Extract the [X, Y] coordinate from the center of the cell holding the provided text.  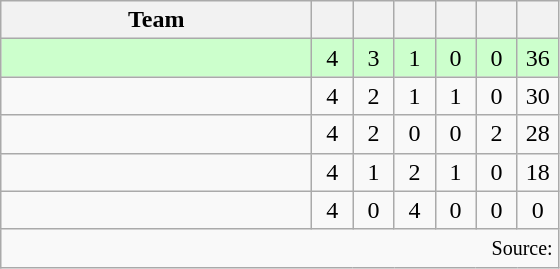
3 [374, 58]
Source: [280, 248]
36 [538, 58]
30 [538, 96]
18 [538, 172]
Team [156, 20]
28 [538, 134]
